Return [x, y] of the center of cell containing provided text 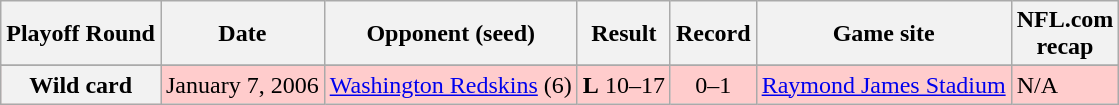
Record [713, 34]
Raymond James Stadium [884, 85]
NFL.comrecap [1065, 34]
Result [624, 34]
Date [242, 34]
N/A [1065, 85]
January 7, 2006 [242, 85]
Wild card [81, 85]
L 10–17 [624, 85]
Playoff Round [81, 34]
Game site [884, 34]
Washington Redskins (6) [450, 85]
0–1 [713, 85]
Opponent (seed) [450, 34]
